Capture the cell that displays the provided text and extract its [x, y] central coordinate. 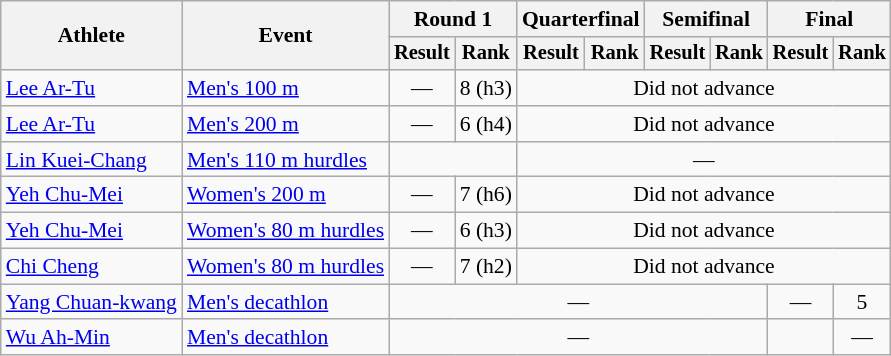
Quarterfinal [581, 19]
6 (h3) [486, 231]
Round 1 [453, 19]
6 (h4) [486, 124]
Event [286, 36]
8 (h3) [486, 88]
Men's 110 m hurdles [286, 160]
Semifinal [706, 19]
5 [862, 302]
Wu Ah-Min [92, 338]
Final [830, 19]
Yang Chuan-kwang [92, 302]
7 (h2) [486, 267]
Lin Kuei-Chang [92, 160]
Men's 100 m [286, 88]
7 (h6) [486, 195]
Chi Cheng [92, 267]
Men's 200 m [286, 124]
Athlete [92, 36]
Women's 200 m [286, 195]
